Identify which cell holds the provided text, then report its [X, Y] central coordinate. 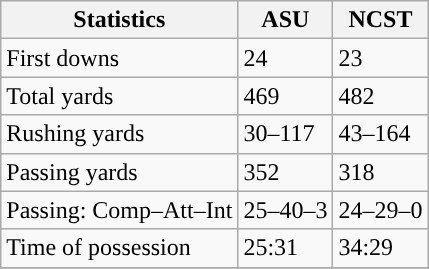
352 [286, 172]
34:29 [380, 248]
25:31 [286, 248]
Rushing yards [120, 134]
318 [380, 172]
First downs [120, 58]
ASU [286, 20]
25–40–3 [286, 210]
469 [286, 96]
NCST [380, 20]
24 [286, 58]
482 [380, 96]
23 [380, 58]
43–164 [380, 134]
24–29–0 [380, 210]
Statistics [120, 20]
Time of possession [120, 248]
Total yards [120, 96]
Passing: Comp–Att–Int [120, 210]
30–117 [286, 134]
Passing yards [120, 172]
